Detect which cell encompasses the target text, then output its (X, Y) center coordinate. 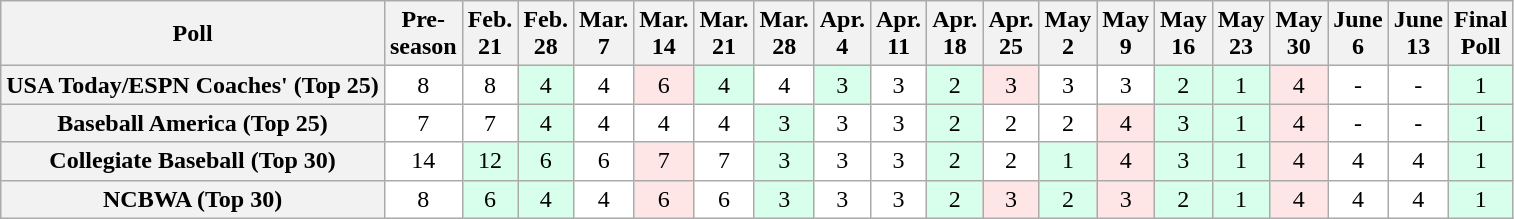
May30 (1299, 34)
USA Today/ESPN Coaches' (Top 25) (193, 85)
Pre-season (423, 34)
Apr.4 (842, 34)
May2 (1068, 34)
Mar.7 (604, 34)
NCBWA (Top 30) (193, 199)
FinalPoll (1481, 34)
Collegiate Baseball (Top 30) (193, 161)
May16 (1184, 34)
June13 (1418, 34)
Apr.11 (898, 34)
Mar.28 (784, 34)
May9 (1126, 34)
Baseball America (Top 25) (193, 123)
Mar.14 (664, 34)
June6 (1358, 34)
Apr.18 (955, 34)
Poll (193, 34)
Feb.28 (546, 34)
14 (423, 161)
Feb.21 (490, 34)
May23 (1241, 34)
Mar.21 (724, 34)
12 (490, 161)
Apr.25 (1011, 34)
